Pinpoint the cell where the given text exists, returning its [X, Y] midpoint coordinate. 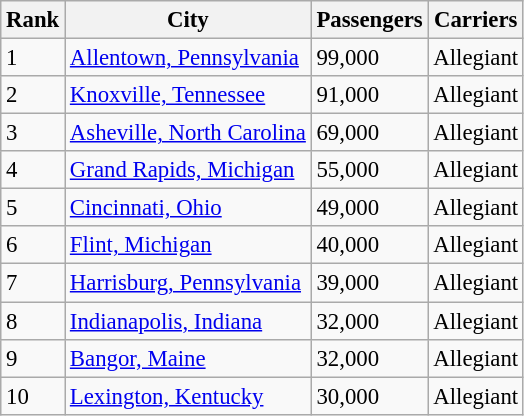
3 [33, 133]
Bangor, Maine [188, 358]
Cincinnati, Ohio [188, 208]
Asheville, North Carolina [188, 133]
8 [33, 321]
9 [33, 358]
Lexington, Kentucky [188, 396]
6 [33, 245]
40,000 [370, 245]
Allentown, Pennsylvania [188, 58]
99,000 [370, 58]
4 [33, 170]
Grand Rapids, Michigan [188, 170]
Indianapolis, Indiana [188, 321]
7 [33, 283]
49,000 [370, 208]
Flint, Michigan [188, 245]
2 [33, 95]
39,000 [370, 283]
1 [33, 58]
Carriers [476, 20]
Knoxville, Tennessee [188, 95]
Harrisburg, Pennsylvania [188, 283]
Passengers [370, 20]
69,000 [370, 133]
30,000 [370, 396]
City [188, 20]
10 [33, 396]
91,000 [370, 95]
Rank [33, 20]
55,000 [370, 170]
5 [33, 208]
